Extract the [x, y] coordinate from the center of the cell holding the provided text.  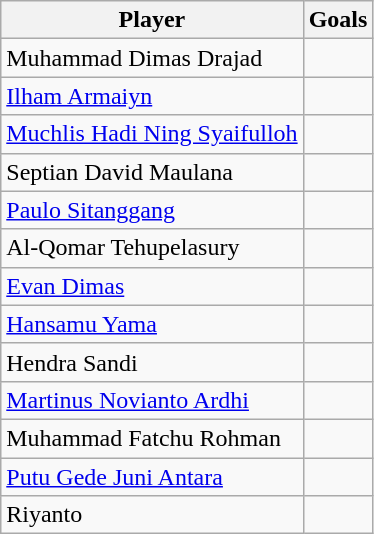
Hansamu Yama [152, 324]
Goals [338, 20]
Ilham Armaiyn [152, 96]
Putu Gede Juni Antara [152, 477]
Riyanto [152, 515]
Al-Qomar Tehupelasury [152, 248]
Player [152, 20]
Muhammad Fatchu Rohman [152, 438]
Hendra Sandi [152, 362]
Septian David Maulana [152, 172]
Paulo Sitanggang [152, 210]
Martinus Novianto Ardhi [152, 400]
Muhammad Dimas Drajad [152, 58]
Muchlis Hadi Ning Syaifulloh [152, 134]
Evan Dimas [152, 286]
